From the cell containing the given text, extract its center point as (X, Y) coordinate. 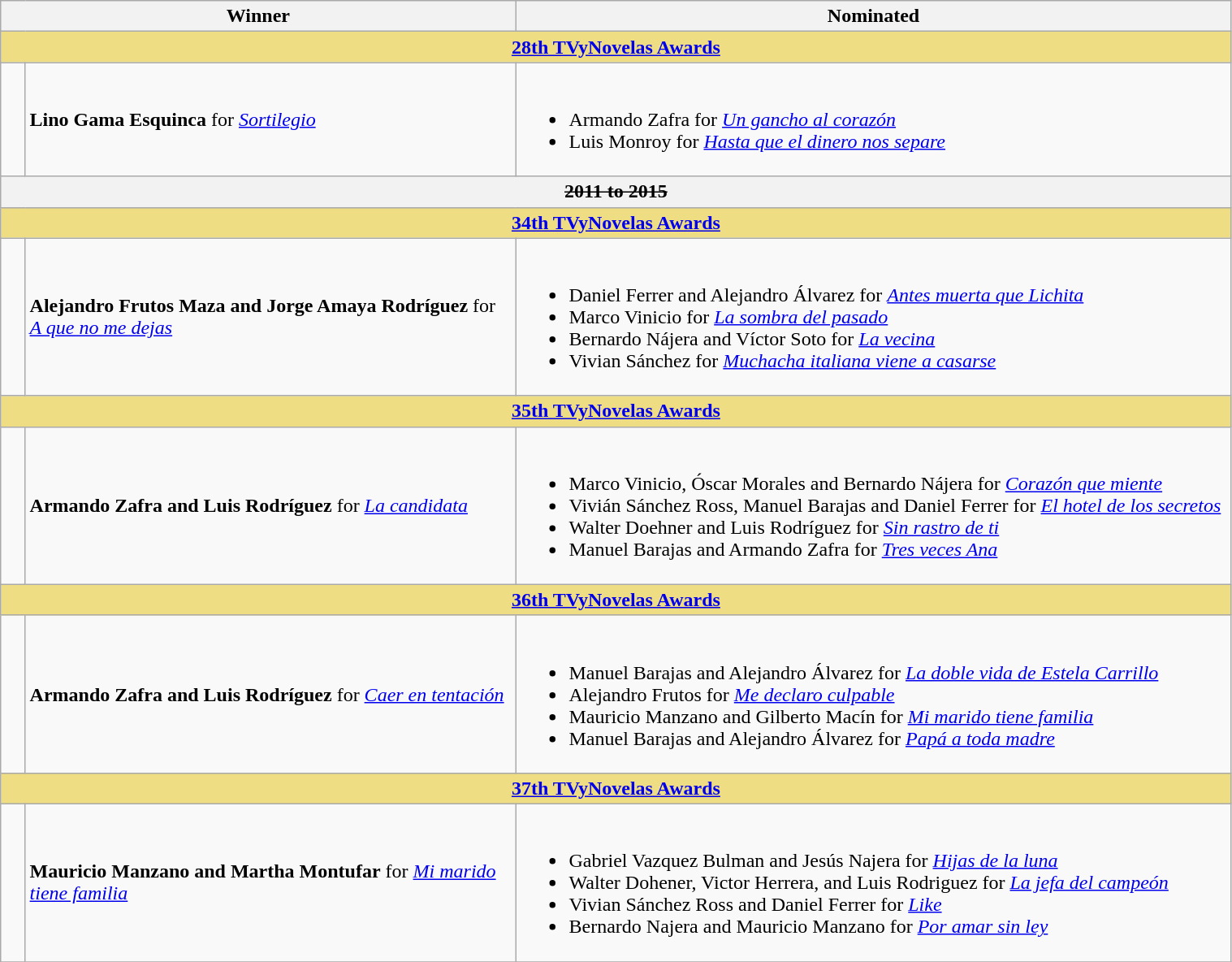
37th TVyNovelas Awards (616, 788)
Nominated (874, 16)
Winner (258, 16)
Alejandro Frutos Maza and Jorge Amaya Rodríguez for A que no me dejas (270, 317)
Lino Gama Esquinca for Sortilegio (270, 119)
Armando Zafra and Luis Rodríguez for Caer en tentación (270, 694)
34th TVyNovelas Awards (616, 223)
36th TVyNovelas Awards (616, 600)
35th TVyNovelas Awards (616, 411)
Armando Zafra and Luis Rodríguez for La candidata (270, 505)
2011 to 2015 (616, 192)
Armando Zafra for Un gancho al corazónLuis Monroy for Hasta que el dinero nos separe (874, 119)
Mauricio Manzano and Martha Montufar for Mi marido tiene familia (270, 882)
28th TVyNovelas Awards (616, 47)
